Search for the cell housing the specified text and yield its (x, y) center coordinate. 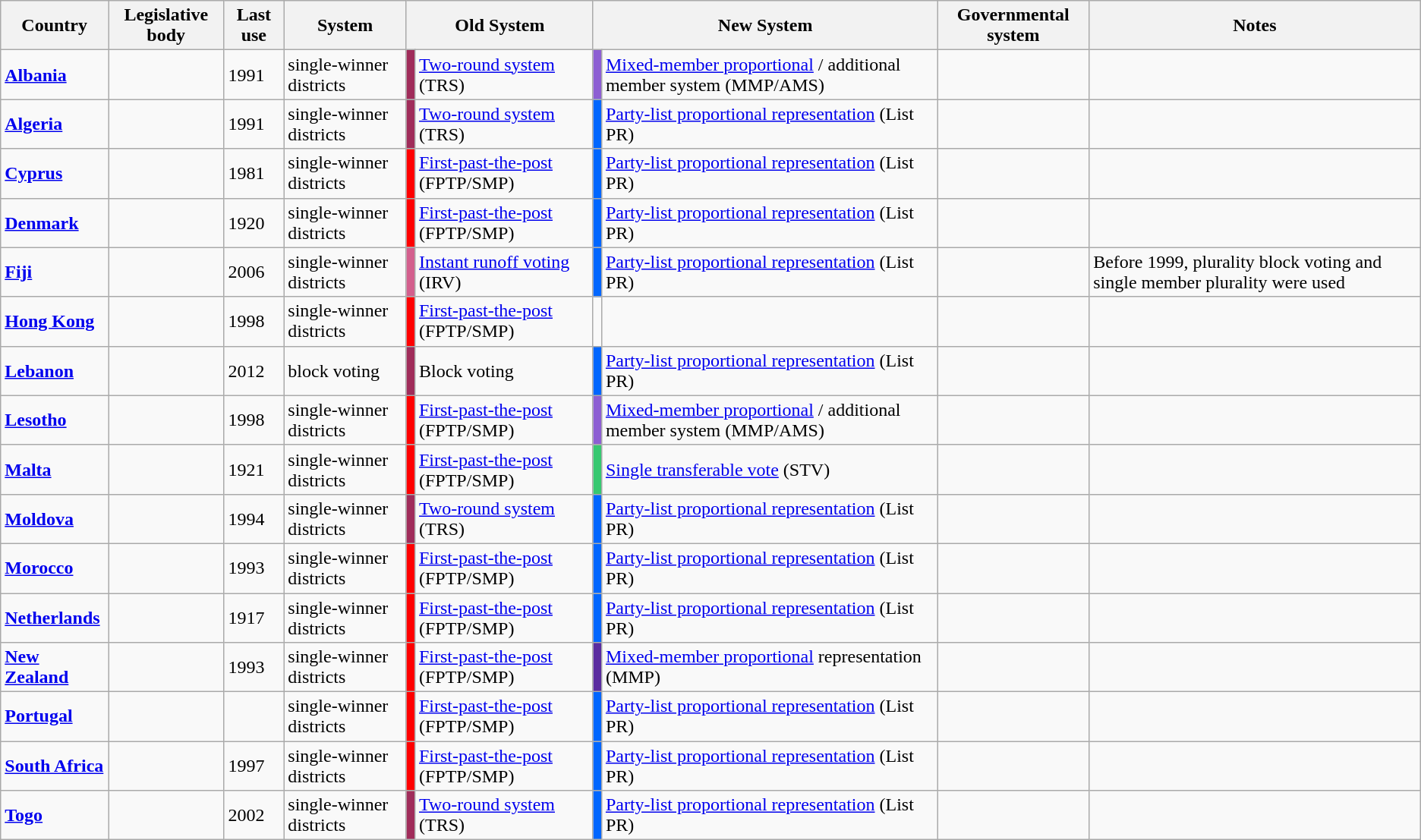
1994 (254, 519)
Mixed-member proportional representation (MMP) (770, 668)
2006 (254, 272)
Cyprus (55, 173)
Moldova (55, 519)
Governmental system (1013, 26)
2002 (254, 815)
Portugal (55, 716)
New Zealand (55, 668)
Lebanon (55, 370)
Last use (254, 26)
2012 (254, 370)
1920 (254, 223)
Algeria (55, 124)
Morocco (55, 568)
Fiji (55, 272)
1917 (254, 618)
1921 (254, 469)
Single transferable vote (STV) (770, 469)
Malta (55, 469)
Notes (1256, 26)
Country (55, 26)
Denmark (55, 223)
New System (765, 26)
Netherlands (55, 618)
block voting (345, 370)
Instant runoff voting (IRV) (504, 272)
1997 (254, 766)
Old System (499, 26)
Legislative body (166, 26)
Togo (55, 815)
South Africa (55, 766)
1981 (254, 173)
Block voting (504, 370)
Albania (55, 74)
System (345, 26)
Before 1999, plurality block voting and single member plurality were used (1256, 272)
Hong Kong (55, 322)
Lesotho (55, 420)
